Find where the given text appears and provide that cell's center as [X, Y] coordinate. 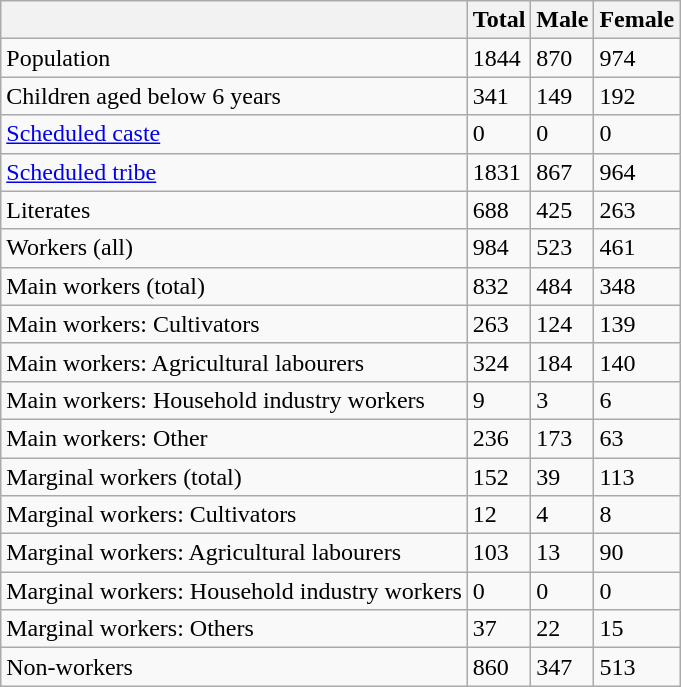
860 [499, 667]
192 [637, 96]
13 [562, 553]
22 [562, 629]
173 [562, 438]
8 [637, 515]
Total [499, 20]
Main workers: Other [234, 438]
1831 [499, 172]
974 [637, 58]
63 [637, 438]
513 [637, 667]
3 [562, 400]
461 [637, 248]
152 [499, 477]
Main workers: Household industry workers [234, 400]
140 [637, 362]
37 [499, 629]
1844 [499, 58]
347 [562, 667]
113 [637, 477]
964 [637, 172]
Marginal workers: Agricultural labourers [234, 553]
Workers (all) [234, 248]
6 [637, 400]
236 [499, 438]
Non-workers [234, 667]
Marginal workers: Household industry workers [234, 591]
484 [562, 286]
Scheduled tribe [234, 172]
12 [499, 515]
984 [499, 248]
Male [562, 20]
139 [637, 324]
9 [499, 400]
149 [562, 96]
341 [499, 96]
348 [637, 286]
90 [637, 553]
Main workers (total) [234, 286]
Marginal workers: Others [234, 629]
Children aged below 6 years [234, 96]
103 [499, 553]
Literates [234, 210]
Main workers: Cultivators [234, 324]
Population [234, 58]
4 [562, 515]
39 [562, 477]
Scheduled caste [234, 134]
Female [637, 20]
Marginal workers (total) [234, 477]
832 [499, 286]
523 [562, 248]
324 [499, 362]
425 [562, 210]
Main workers: Agricultural labourers [234, 362]
15 [637, 629]
870 [562, 58]
184 [562, 362]
867 [562, 172]
Marginal workers: Cultivators [234, 515]
124 [562, 324]
688 [499, 210]
